Output the [x, y] coordinate of the center of the cell containing the given text.  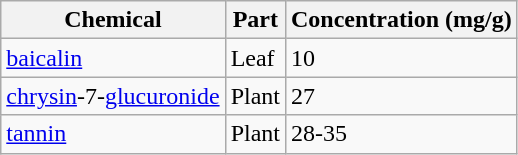
Concentration (mg/g) [401, 20]
Chemical [113, 20]
27 [401, 96]
Leaf [255, 58]
tannin [113, 134]
Part [255, 20]
28-35 [401, 134]
10 [401, 58]
baicalin [113, 58]
chrysin-7-glucuronide [113, 96]
